Identify which cell holds the provided text, then report its (x, y) central coordinate. 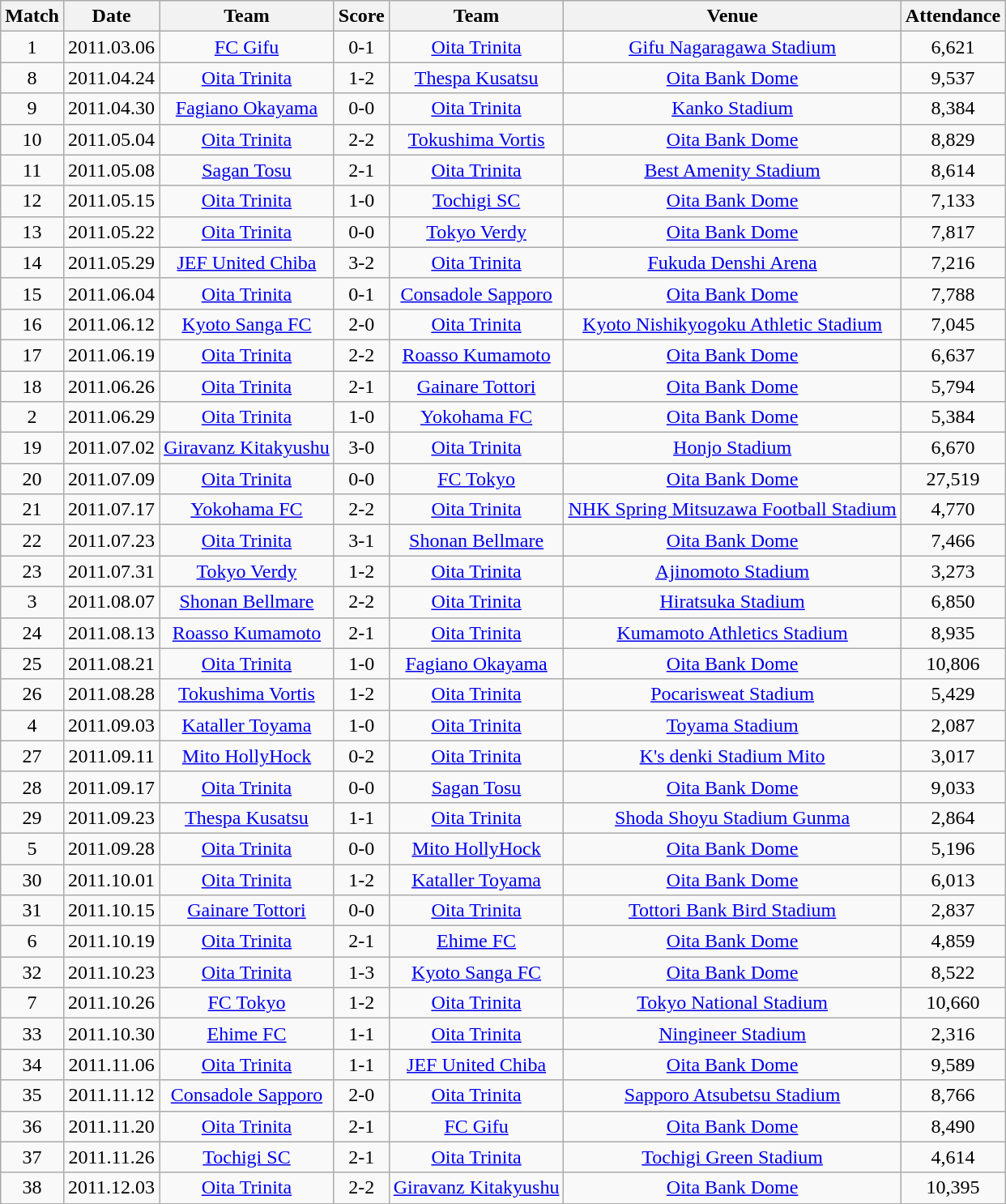
2011.11.20 (111, 1126)
6 (32, 941)
10,660 (953, 1003)
8,935 (953, 633)
24 (32, 633)
9,033 (953, 787)
2011.03.06 (111, 47)
K's denki Stadium Mito (732, 756)
3,273 (953, 571)
Tokyo National Stadium (732, 1003)
38 (32, 1188)
2011.05.15 (111, 201)
5,196 (953, 848)
Kumamoto Athletics Stadium (732, 633)
33 (32, 1034)
2011.10.15 (111, 911)
10 (32, 139)
2,837 (953, 911)
Match (32, 16)
NHK Spring Mitsuzawa Football Stadium (732, 510)
Honjo Stadium (732, 448)
Score (361, 16)
2011.07.09 (111, 479)
5 (32, 848)
2011.09.11 (111, 756)
2011.06.19 (111, 355)
2011.06.04 (111, 293)
2011.10.19 (111, 941)
3-1 (361, 540)
2011.09.03 (111, 725)
18 (32, 386)
20 (32, 479)
2011.09.23 (111, 818)
7,216 (953, 263)
26 (32, 694)
22 (32, 540)
27 (32, 756)
6,637 (953, 355)
2011.06.29 (111, 417)
2011.05.04 (111, 139)
6,670 (953, 448)
10,806 (953, 664)
7 (32, 1003)
4,770 (953, 510)
2011.05.22 (111, 232)
2011.08.07 (111, 602)
16 (32, 324)
Tottori Bank Bird Stadium (732, 911)
2011.10.30 (111, 1034)
7,466 (953, 540)
3,017 (953, 756)
5,429 (953, 694)
6,850 (953, 602)
4 (32, 725)
2011.10.01 (111, 879)
Toyama Stadium (732, 725)
2011.09.28 (111, 848)
28 (32, 787)
11 (32, 170)
7,045 (953, 324)
Venue (732, 16)
7,817 (953, 232)
2011.06.12 (111, 324)
2,316 (953, 1034)
7,788 (953, 293)
2011.07.17 (111, 510)
Best Amenity Stadium (732, 170)
2011.08.28 (111, 694)
13 (32, 232)
2 (32, 417)
37 (32, 1157)
2011.09.17 (111, 787)
8,490 (953, 1126)
19 (32, 448)
Kanko Stadium (732, 109)
31 (32, 911)
Sapporo Atsubetsu Stadium (732, 1095)
2011.11.26 (111, 1157)
9 (32, 109)
2011.12.03 (111, 1188)
Tochigi Green Stadium (732, 1157)
9,537 (953, 78)
1-3 (361, 972)
1 (32, 47)
2011.10.23 (111, 972)
2011.07.02 (111, 448)
25 (32, 664)
2011.05.29 (111, 263)
0-2 (361, 756)
23 (32, 571)
2011.11.12 (111, 1095)
2011.06.26 (111, 386)
Fukuda Denshi Arena (732, 263)
8 (32, 78)
21 (32, 510)
2011.11.06 (111, 1065)
6,621 (953, 47)
Shoda Shoyu Stadium Gunma (732, 818)
2,864 (953, 818)
30 (32, 879)
2011.08.13 (111, 633)
3 (32, 602)
14 (32, 263)
2011.10.26 (111, 1003)
Pocarisweat Stadium (732, 694)
3-2 (361, 263)
8,766 (953, 1095)
12 (32, 201)
2011.04.30 (111, 109)
2011.08.21 (111, 664)
7,133 (953, 201)
4,859 (953, 941)
5,384 (953, 417)
6,013 (953, 879)
Ningineer Stadium (732, 1034)
29 (32, 818)
Kyoto Nishikyogoku Athletic Stadium (732, 324)
8,522 (953, 972)
3-0 (361, 448)
8,384 (953, 109)
15 (32, 293)
Date (111, 16)
27,519 (953, 479)
35 (32, 1095)
Hiratsuka Stadium (732, 602)
4,614 (953, 1157)
8,829 (953, 139)
2011.04.24 (111, 78)
34 (32, 1065)
2011.07.23 (111, 540)
2011.07.31 (111, 571)
Attendance (953, 16)
Ajinomoto Stadium (732, 571)
10,395 (953, 1188)
9,589 (953, 1065)
2011.05.08 (111, 170)
17 (32, 355)
32 (32, 972)
2,087 (953, 725)
Gifu Nagaragawa Stadium (732, 47)
8,614 (953, 170)
5,794 (953, 386)
36 (32, 1126)
